For the text-containing cell, return its midpoint in [X, Y] coordinate format. 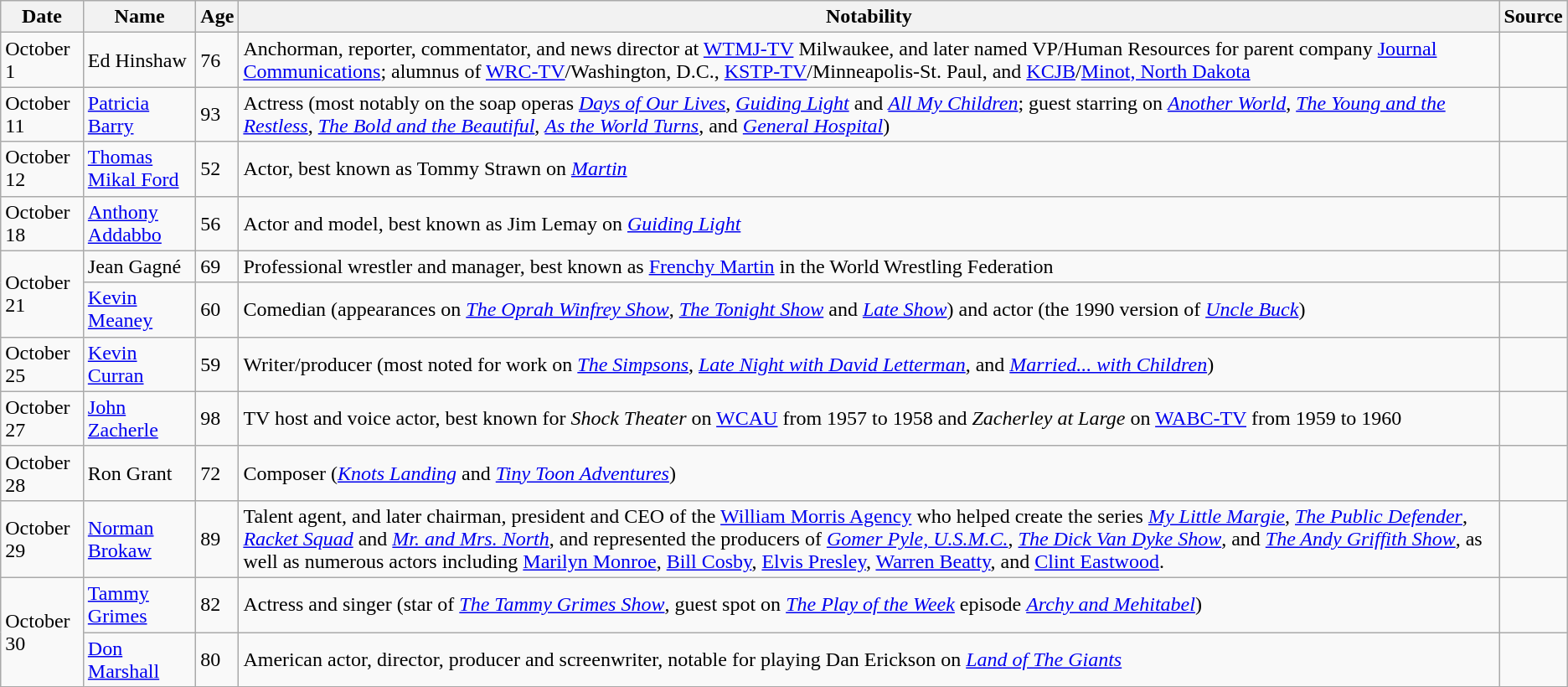
Kevin Curran [139, 364]
Writer/producer (most noted for work on The Simpsons, Late Night with David Letterman, and Married... with Children) [869, 364]
69 [218, 266]
October 12 [42, 169]
Date [42, 17]
October 29 [42, 539]
Source [1533, 17]
Professional wrestler and manager, best known as Frenchy Martin in the World Wrestling Federation [869, 266]
98 [218, 419]
Norman Brokaw [139, 539]
Age [218, 17]
October 21 [42, 293]
72 [218, 473]
Tammy Grimes [139, 605]
82 [218, 605]
Actor and model, best known as Jim Lemay on Guiding Light [869, 223]
John Zacherle [139, 419]
Anthony Addabbo [139, 223]
Ron Grant [139, 473]
October 30 [42, 632]
52 [218, 169]
October 28 [42, 473]
October 25 [42, 364]
American actor, director, producer and screenwriter, notable for playing Dan Erickson on Land of The Giants [869, 659]
60 [218, 310]
TV host and voice actor, best known for Shock Theater on WCAU from 1957 to 1958 and Zacherley at Large on WABC-TV from 1959 to 1960 [869, 419]
October 1 [42, 60]
Patricia Barry [139, 114]
Thomas Mikal Ford [139, 169]
Actor, best known as Tommy Strawn on Martin [869, 169]
October 18 [42, 223]
80 [218, 659]
56 [218, 223]
Ed Hinshaw [139, 60]
October 27 [42, 419]
Comedian (appearances on The Oprah Winfrey Show, The Tonight Show and Late Show) and actor (the 1990 version of Uncle Buck) [869, 310]
Notability [869, 17]
Don Marshall [139, 659]
Name [139, 17]
76 [218, 60]
89 [218, 539]
93 [218, 114]
Composer (Knots Landing and Tiny Toon Adventures) [869, 473]
Actress and singer (star of The Tammy Grimes Show, guest spot on The Play of the Week episode Archy and Mehitabel) [869, 605]
October 11 [42, 114]
59 [218, 364]
Jean Gagné [139, 266]
Kevin Meaney [139, 310]
